Return the (x, y) coordinate for the center point of the cell that contains the specified text.  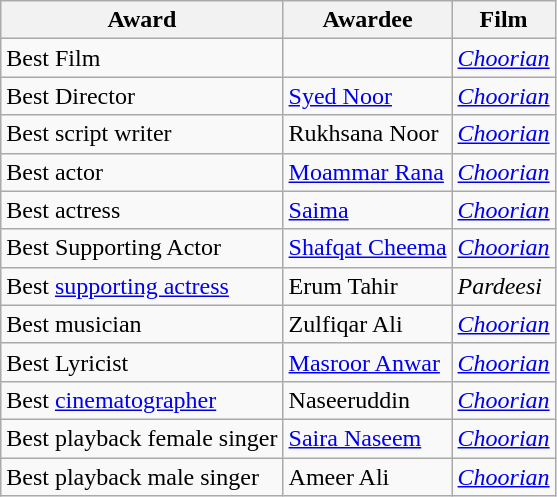
Masroor Anwar (368, 362)
Saira Naseem (368, 438)
Naseeruddin (368, 400)
Best supporting actress (142, 286)
Rukhsana Noor (368, 134)
Best script writer (142, 134)
Best actress (142, 210)
Erum Tahir (368, 286)
Moammar Rana (368, 172)
Best playback male singer (142, 477)
Best musician (142, 324)
Zulfiqar Ali (368, 324)
Saima (368, 210)
Best Supporting Actor (142, 248)
Award (142, 20)
Syed Noor (368, 96)
Best cinematographer (142, 400)
Shafqat Cheema (368, 248)
Awardee (368, 20)
Film (504, 20)
Best actor (142, 172)
Best playback female singer (142, 438)
Pardeesi (504, 286)
Best Film (142, 58)
Best Director (142, 96)
Best Lyricist (142, 362)
Ameer Ali (368, 477)
